Scan for the cell matching the given text and deliver its (X, Y) coordinate at center. 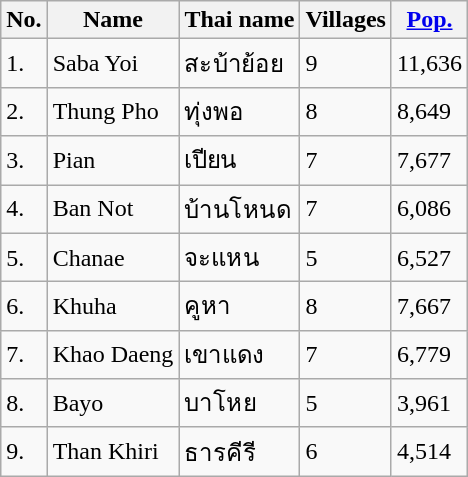
Saba Yoi (113, 64)
Thai name (240, 20)
5. (24, 258)
สะบ้าย้อย (240, 64)
ทุ่งพอ (240, 112)
Pop. (429, 20)
ธารคีรี (240, 452)
เขาแดง (240, 354)
7,677 (429, 160)
6 (346, 452)
7. (24, 354)
บ้านโหนด (240, 208)
6,779 (429, 354)
6,086 (429, 208)
1. (24, 64)
9 (346, 64)
Khao Daeng (113, 354)
2. (24, 112)
เปียน (240, 160)
No. (24, 20)
9. (24, 452)
Ban Not (113, 208)
4,514 (429, 452)
Name (113, 20)
11,636 (429, 64)
Khuha (113, 306)
Bayo (113, 404)
Villages (346, 20)
8,649 (429, 112)
8. (24, 404)
Than Khiri (113, 452)
จะแหน (240, 258)
บาโหย (240, 404)
4. (24, 208)
Pian (113, 160)
3. (24, 160)
3,961 (429, 404)
6. (24, 306)
7,667 (429, 306)
6,527 (429, 258)
Chanae (113, 258)
คูหา (240, 306)
Thung Pho (113, 112)
